Capture the cell that displays the provided text and extract its [x, y] central coordinate. 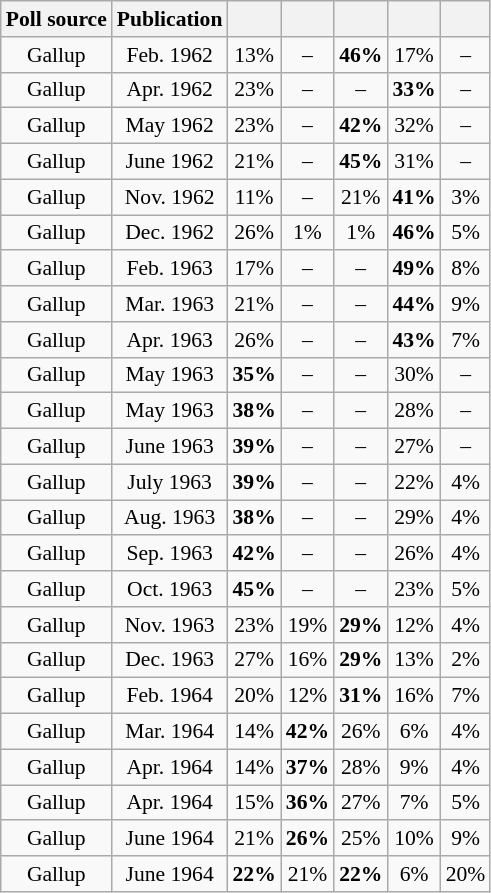
May 1962 [170, 126]
41% [414, 197]
June 1963 [170, 447]
July 1963 [170, 482]
3% [466, 197]
Mar. 1964 [170, 732]
8% [466, 269]
36% [308, 803]
30% [414, 375]
33% [414, 90]
37% [308, 767]
49% [414, 269]
44% [414, 304]
June 1962 [170, 162]
Sep. 1963 [170, 554]
10% [414, 839]
11% [254, 197]
Nov. 1963 [170, 625]
Poll source [56, 19]
Feb. 1963 [170, 269]
35% [254, 375]
Apr. 1963 [170, 340]
32% [414, 126]
19% [308, 625]
Publication [170, 19]
Mar. 1963 [170, 304]
Feb. 1964 [170, 696]
Apr. 1962 [170, 90]
Oct. 1963 [170, 589]
25% [360, 839]
15% [254, 803]
Dec. 1963 [170, 660]
43% [414, 340]
Aug. 1963 [170, 518]
Feb. 1962 [170, 55]
Dec. 1962 [170, 233]
2% [466, 660]
Nov. 1962 [170, 197]
